Provide the [X, Y] coordinate of the cell's center where the given text is located.  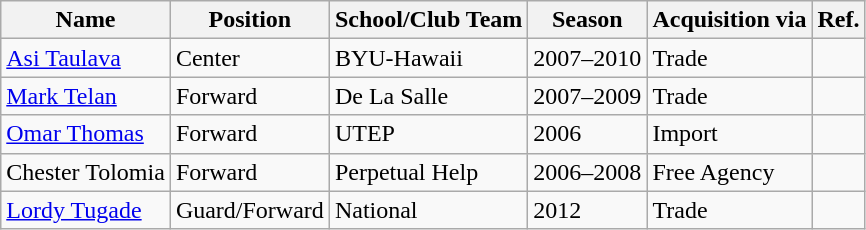
2006–2008 [588, 172]
2007–2010 [588, 58]
Acquisition via [730, 20]
Name [86, 20]
Free Agency [730, 172]
2012 [588, 210]
Ref. [838, 20]
Center [250, 58]
Asi Taulava [86, 58]
Omar Thomas [86, 134]
UTEP [428, 134]
Chester Tolomia [86, 172]
Perpetual Help [428, 172]
De La Salle [428, 96]
National [428, 210]
BYU-Hawaii [428, 58]
Mark Telan [86, 96]
Lordy Tugade [86, 210]
Import [730, 134]
Season [588, 20]
2007–2009 [588, 96]
Position [250, 20]
School/Club Team [428, 20]
Guard/Forward [250, 210]
2006 [588, 134]
